Determine the (X, Y) coordinate at the center of the cell enclosing the given text.  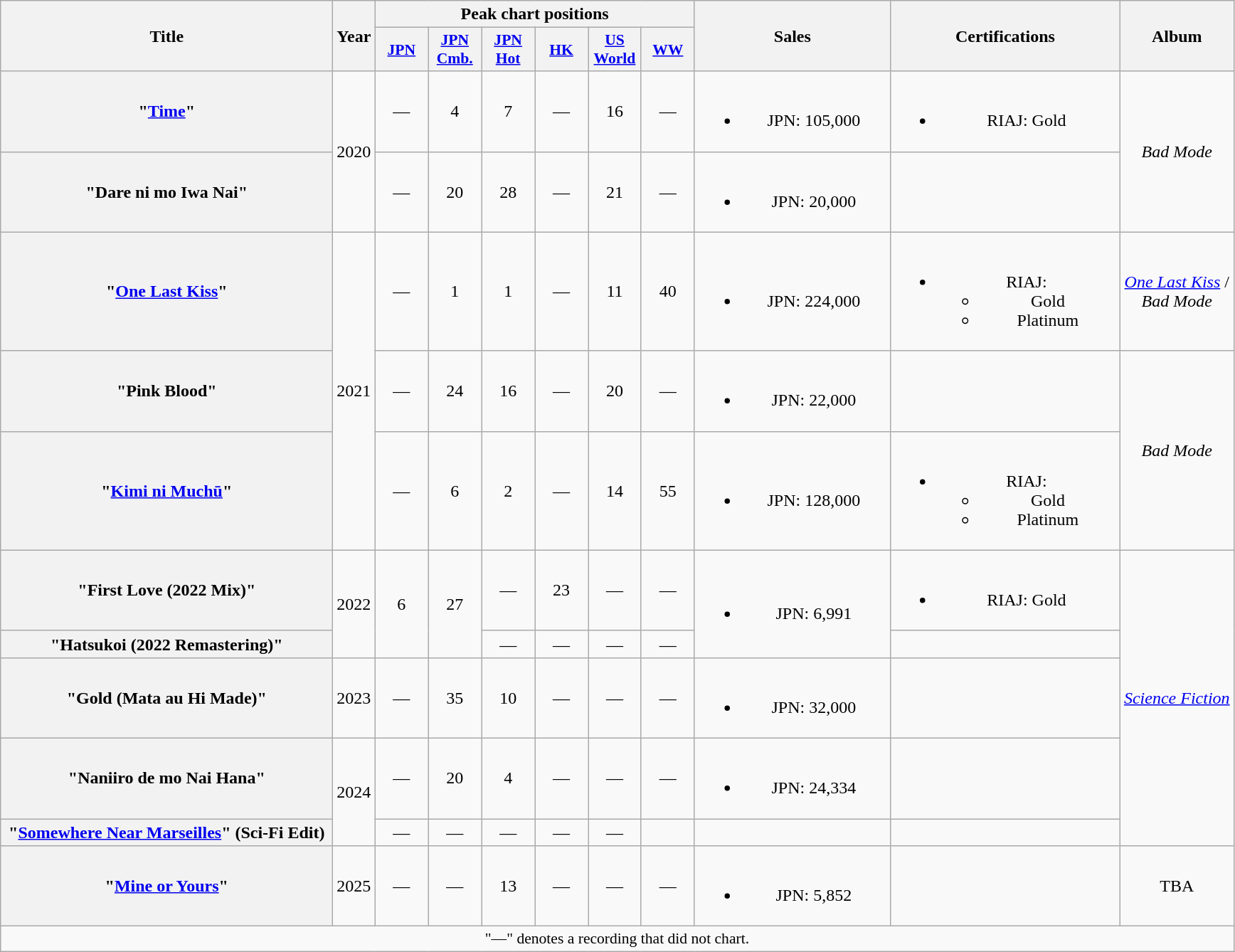
10 (508, 697)
JPN (401, 50)
Title (166, 36)
"Pink Blood" (166, 391)
27 (455, 603)
JPN: 32,000 (793, 697)
WW (667, 50)
"One Last Kiss" (166, 292)
TBA (1177, 887)
JPN Cmb. (455, 50)
JPN: 224,000 (793, 292)
"Kimi ni Muchū" (166, 491)
Sales (793, 36)
2020 (354, 152)
21 (615, 192)
2025 (354, 887)
2021 (354, 391)
"Hatsukoi (2022 Remastering)" (166, 644)
"Dare ni mo Iwa Nai" (166, 192)
Album (1177, 36)
2023 (354, 697)
JPN: 20,000 (793, 192)
23 (562, 591)
"Mine or Yours" (166, 887)
55 (667, 491)
JPN: 105,000 (793, 111)
JPN: 6,991 (793, 603)
JPN: 128,000 (793, 491)
"Time" (166, 111)
JPN: 5,852 (793, 887)
JPN: 24,334 (793, 778)
"—" denotes a recording that did not chart. (617, 939)
HK (562, 50)
11 (615, 292)
One Last Kiss /Bad Mode (1177, 292)
14 (615, 491)
40 (667, 292)
35 (455, 697)
24 (455, 391)
US World (615, 50)
"Gold (Mata au Hi Made)" (166, 697)
7 (508, 111)
Certifications (1005, 36)
13 (508, 887)
2024 (354, 791)
"First Love (2022 Mix)" (166, 591)
JPN: 22,000 (793, 391)
Peak chart positions (535, 14)
2 (508, 491)
2022 (354, 603)
Science Fiction (1177, 697)
JPN Hot (508, 50)
Year (354, 36)
28 (508, 192)
"Somewhere Near Marseilles" (Sci-Fi Edit) (166, 832)
"Naniiro de mo Nai Hana" (166, 778)
